Determine the [X, Y] coordinate at the center of the cell enclosing the given text.  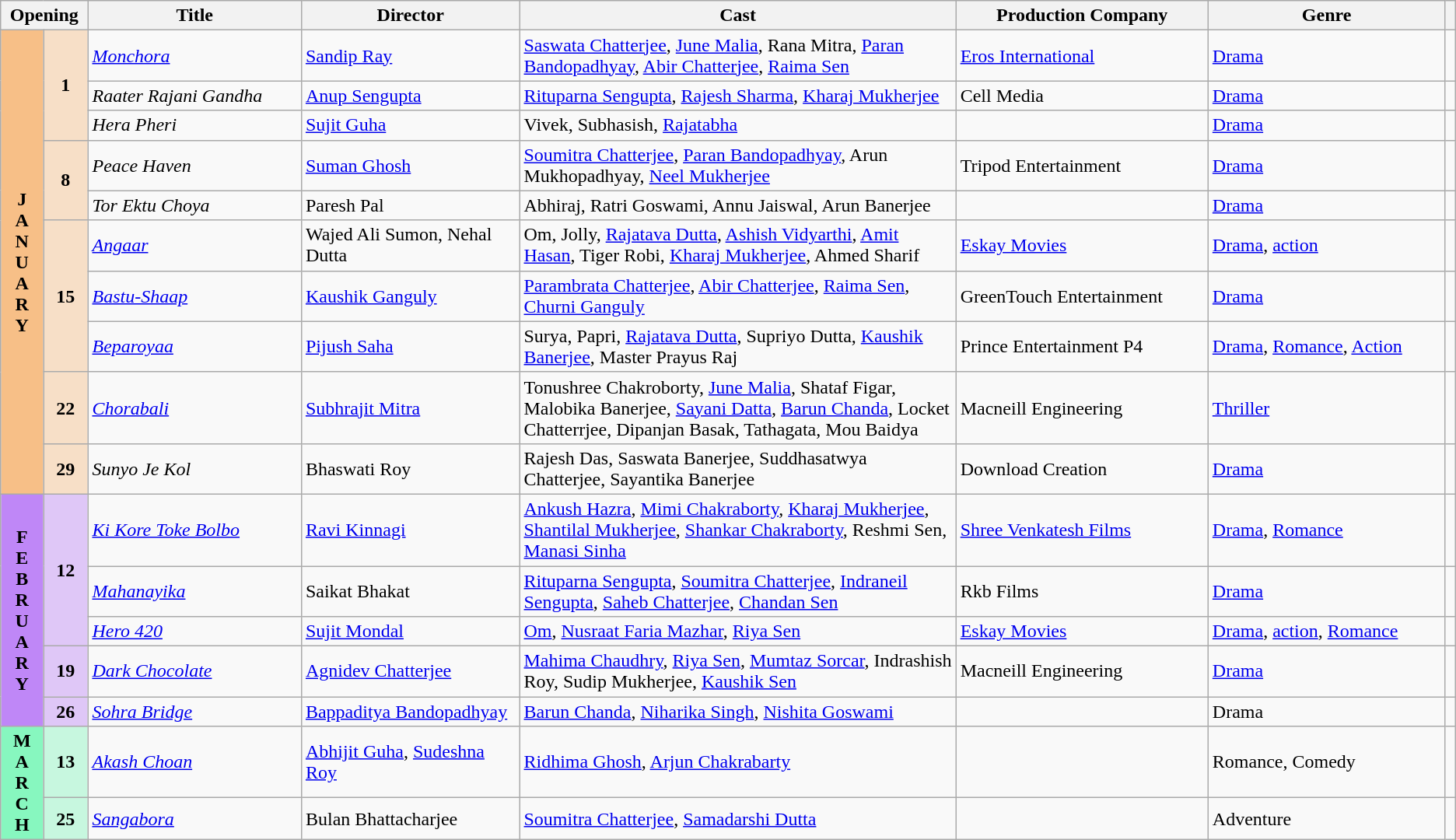
Dark Chocolate [194, 672]
Chorabali [194, 408]
MARCH [22, 783]
Angaar [194, 246]
Kaushik Ganguly [411, 296]
Pijush Saha [411, 347]
12 [65, 569]
Genre [1327, 16]
Drama, action, Romance [1327, 632]
Rituparna Sengupta, Soumitra Chatterjee, Indraneil Sengupta, Saheb Chatterjee, Chandan Sen [737, 591]
Subhrajit Mitra [411, 408]
Sohra Bridge [194, 712]
Director [411, 16]
26 [65, 712]
29 [65, 468]
Beparoyaa [194, 347]
Drama, action [1327, 246]
19 [65, 672]
Download Creation [1082, 468]
Sujit Mondal [411, 632]
1 [65, 86]
Sangabora [194, 819]
Soumitra Chatterjee, Paran Bandopadhyay, Arun Mukhopadhyay, Neel Mukherjee [737, 165]
Title [194, 16]
Barun Chanda, Niharika Singh, Nishita Goswami [737, 712]
Saswata Chatterjee, June Malia, Rana Mitra, Paran Bandopadhyay, Abir Chatterjee, Raima Sen [737, 56]
Agnidev Chatterjee [411, 672]
Thriller [1327, 408]
Hera Pheri [194, 125]
Bhaswati Roy [411, 468]
Suman Ghosh [411, 165]
JANUARY [22, 263]
Peace Haven [194, 165]
Hero 420 [194, 632]
8 [65, 180]
Ravi Kinnagi [411, 530]
Cell Media [1082, 96]
Om, Jolly, Rajatava Dutta, Ashish Vidyarthi, Amit Hasan, Tiger Robi, Kharaj Mukherjee, Ahmed Sharif [737, 246]
Eros International [1082, 56]
Drama, Romance, Action [1327, 347]
Ankush Hazra, Mimi Chakraborty, Kharaj Mukherjee, Shantilal Mukherjee, Shankar Chakraborty, Reshmi Sen, Manasi Sinha [737, 530]
Sujit Guha [411, 125]
Rituparna Sengupta, Rajesh Sharma, Kharaj Mukherjee [737, 96]
25 [65, 819]
Akash Choan [194, 762]
Mahima Chaudhry, Riya Sen, Mumtaz Sorcar, Indrashish Roy, Sudip Mukherjee, Kaushik Sen [737, 672]
Drama, Romance [1327, 530]
Shree Venkatesh Films [1082, 530]
Paresh Pal [411, 205]
Romance, Comedy [1327, 762]
Bappaditya Bandopadhyay [411, 712]
GreenTouch Entertainment [1082, 296]
Adventure [1327, 819]
Sandip Ray [411, 56]
Cast [737, 16]
Anup Sengupta [411, 96]
Abhijit Guha, Sudeshna Roy [411, 762]
Sunyo Je Kol [194, 468]
Saikat Bhakat [411, 591]
Bulan Bhattacharjee [411, 819]
Bastu-Shaap [194, 296]
Monchora [194, 56]
Production Company [1082, 16]
Soumitra Chatterjee, Samadarshi Dutta [737, 819]
Mahanayika [194, 591]
Rajesh Das, Saswata Banerjee, Suddhasatwya Chatterjee, Sayantika Banerjee [737, 468]
Tor Ektu Choya [194, 205]
Surya, Papri, Rajatava Dutta, Supriyo Dutta, Kaushik Banerjee, Master Prayus Raj [737, 347]
13 [65, 762]
15 [65, 296]
Tripod Entertainment [1082, 165]
FEBRUARY [22, 610]
Raater Rajani Gandha [194, 96]
Om, Nusraat Faria Mazhar, Riya Sen [737, 632]
Parambrata Chatterjee, Abir Chatterjee, Raima Sen, Churni Ganguly [737, 296]
Wajed Ali Sumon, Nehal Dutta [411, 246]
Opening [44, 16]
Ki Kore Toke Bolbo [194, 530]
22 [65, 408]
Rkb Films [1082, 591]
Ridhima Ghosh, Arjun Chakrabarty [737, 762]
Abhiraj, Ratri Goswami, Annu Jaiswal, Arun Banerjee [737, 205]
Prince Entertainment P4 [1082, 347]
Vivek, Subhasish, Rajatabha [737, 125]
